Return the (X, Y) coordinate for the center point of the cell that contains the specified text.  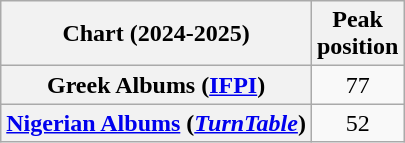
Chart (2024-2025) (156, 34)
77 (357, 85)
Greek Albums (IFPI) (156, 85)
Nigerian Albums (TurnTable) (156, 123)
Peakposition (357, 34)
52 (357, 123)
